Return the [X, Y] coordinate for the center point of the cell that contains the specified text.  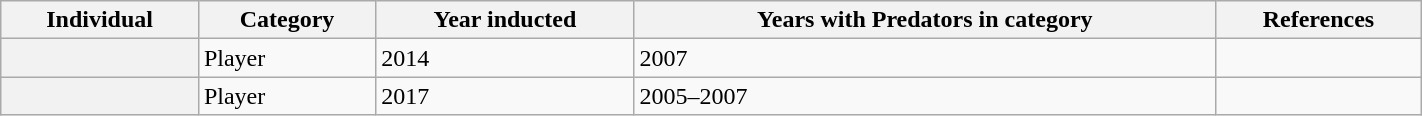
2005–2007 [924, 96]
Years with Predators in category [924, 20]
Year inducted [505, 20]
Category [286, 20]
2014 [505, 58]
References [1319, 20]
Individual [100, 20]
2007 [924, 58]
2017 [505, 96]
